Find where the given text appears and provide that cell's center as (X, Y) coordinate. 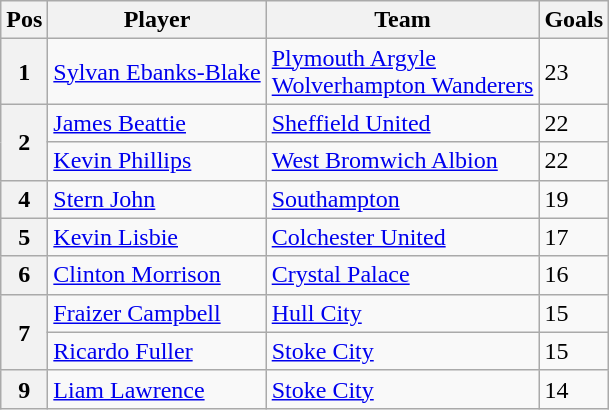
1 (24, 72)
7 (24, 332)
West Bromwich Albion (402, 161)
16 (574, 275)
Southampton (402, 199)
Colchester United (402, 237)
Team (402, 20)
Hull City (402, 313)
23 (574, 72)
Crystal Palace (402, 275)
4 (24, 199)
Fraizer Campbell (157, 313)
Kevin Phillips (157, 161)
Stern John (157, 199)
Sylvan Ebanks-Blake (157, 72)
Player (157, 20)
Goals (574, 20)
Pos (24, 20)
Clinton Morrison (157, 275)
6 (24, 275)
5 (24, 237)
James Beattie (157, 123)
17 (574, 237)
14 (574, 389)
Ricardo Fuller (157, 351)
Liam Lawrence (157, 389)
Kevin Lisbie (157, 237)
Sheffield United (402, 123)
Plymouth ArgyleWolverhampton Wanderers (402, 72)
19 (574, 199)
9 (24, 389)
2 (24, 142)
